Search for the cell housing the specified text and yield its [x, y] center coordinate. 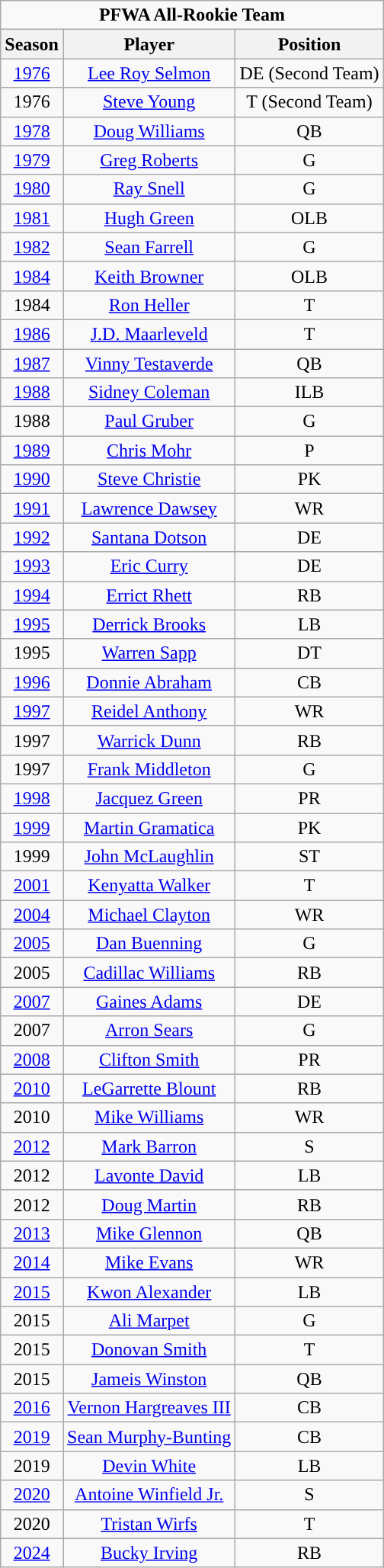
PFWA All-Rookie Team [192, 15]
1981 [32, 218]
Devin White [149, 1466]
Donovan Smith [149, 1350]
Frank Middleton [149, 769]
Derrick Brooks [149, 624]
2024 [32, 1553]
2008 [32, 1060]
Chris Mohr [149, 451]
2014 [32, 1262]
1987 [32, 364]
2016 [32, 1408]
John McLaughlin [149, 857]
Gaines Adams [149, 1002]
Ron Heller [149, 305]
Keith Browner [149, 276]
Martin Gramatica [149, 827]
Vernon Hargreaves III [149, 1408]
ILB [309, 393]
1993 [32, 566]
Warrick Dunn [149, 740]
Reidel Anthony [149, 711]
Steve Young [149, 102]
Greg Roberts [149, 160]
Dan Buenning [149, 944]
Santana Dotson [149, 537]
ST [309, 857]
Ali Marpet [149, 1321]
Sean Farrell [149, 247]
1996 [32, 682]
Jacquez Green [149, 798]
Tristan Wirfs [149, 1524]
Kenyatta Walker [149, 886]
1986 [32, 334]
2004 [32, 915]
1978 [32, 131]
1998 [32, 798]
Mike Evans [149, 1262]
Sean Murphy-Bunting [149, 1437]
Donnie Abraham [149, 682]
Steve Christie [149, 479]
Clifton Smith [149, 1060]
1994 [32, 595]
Ray Snell [149, 189]
Jameis Winston [149, 1379]
Mike Glennon [149, 1233]
1991 [32, 508]
Eric Curry [149, 566]
Doug Williams [149, 131]
Hugh Green [149, 218]
2001 [32, 886]
Errict Rhett [149, 595]
DE (Second Team) [309, 73]
DT [309, 653]
Player [149, 44]
Season [32, 44]
Michael Clayton [149, 915]
Paul Gruber [149, 422]
P [309, 451]
Cadillac Williams [149, 973]
Arron Sears [149, 1031]
Warren Sapp [149, 653]
Lee Roy Selmon [149, 73]
Lawrence Dawsey [149, 508]
LeGarrette Blount [149, 1089]
Mark Barron [149, 1146]
Antoine Winfield Jr. [149, 1495]
J.D. Maarleveld [149, 334]
Lavonte David [149, 1175]
T (Second Team) [309, 102]
1989 [32, 451]
Bucky Irving [149, 1553]
Vinny Testaverde [149, 364]
1979 [32, 160]
Kwon Alexander [149, 1292]
1980 [32, 189]
1992 [32, 537]
2013 [32, 1233]
Doug Martin [149, 1204]
Sidney Coleman [149, 393]
1990 [32, 479]
Position [309, 44]
1982 [32, 247]
Mike Williams [149, 1117]
